Pinpoint the cell where the given text exists, returning its (X, Y) midpoint coordinate. 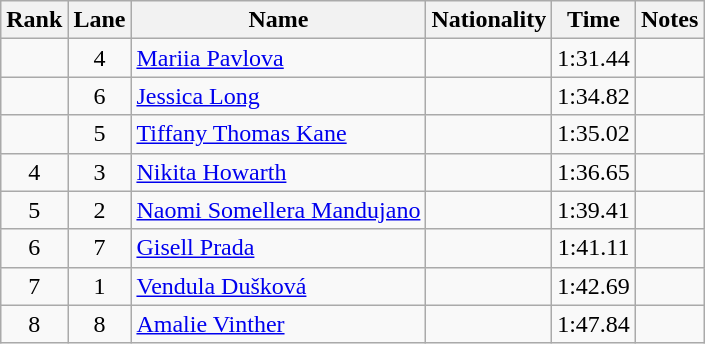
Rank (34, 20)
Tiffany Thomas Kane (278, 134)
Nationality (489, 20)
Lane (100, 20)
1:35.02 (594, 134)
Vendula Dušková (278, 286)
3 (100, 172)
Notes (669, 20)
1 (100, 286)
1:42.69 (594, 286)
Gisell Prada (278, 248)
1:41.11 (594, 248)
Nikita Howarth (278, 172)
Naomi Somellera Mandujano (278, 210)
Time (594, 20)
1:47.84 (594, 324)
1:31.44 (594, 58)
Amalie Vinther (278, 324)
2 (100, 210)
Jessica Long (278, 96)
1:36.65 (594, 172)
Mariia Pavlova (278, 58)
1:39.41 (594, 210)
Name (278, 20)
1:34.82 (594, 96)
